Provide the [X, Y] coordinate of the cell's center where the given text is located.  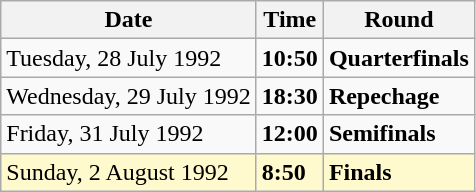
18:30 [290, 96]
Friday, 31 July 1992 [129, 134]
12:00 [290, 134]
Time [290, 20]
Finals [398, 172]
8:50 [290, 172]
Tuesday, 28 July 1992 [129, 58]
Round [398, 20]
Quarterfinals [398, 58]
Semifinals [398, 134]
Repechage [398, 96]
Date [129, 20]
10:50 [290, 58]
Sunday, 2 August 1992 [129, 172]
Wednesday, 29 July 1992 [129, 96]
